Provide the (x, y) coordinate of the cell's center where the given text is located.  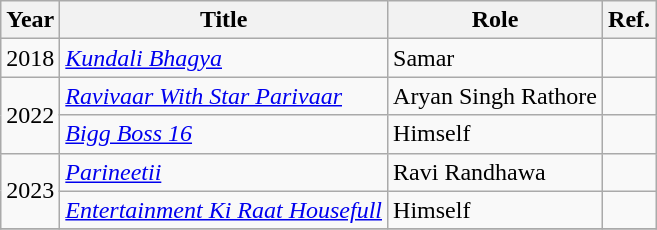
Year (30, 20)
Bigg Boss 16 (224, 134)
Ravi Randhawa (496, 172)
Parineetii (224, 172)
Title (224, 20)
2018 (30, 58)
Aryan Singh Rathore (496, 96)
Ref. (630, 20)
2022 (30, 115)
Samar (496, 58)
Role (496, 20)
Ravivaar With Star Parivaar (224, 96)
Kundali Bhagya (224, 58)
2023 (30, 191)
Entertainment Ki Raat Housefull (224, 210)
